Provide the (X, Y) coordinate of the cell's center where the given text is located.  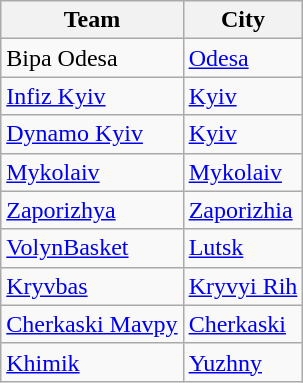
Cherkaski Mavpy (92, 324)
Odesa (243, 58)
Lutsk (243, 248)
Khimik (92, 362)
Dynamo Kyiv (92, 134)
Zaporizhya (92, 210)
VolynBasket (92, 248)
Bipa Odesa (92, 58)
Yuzhny (243, 362)
Zaporizhia (243, 210)
Kryvbas (92, 286)
Infiz Kyiv (92, 96)
Team (92, 20)
Cherkaski (243, 324)
City (243, 20)
Kryvyi Rih (243, 286)
